Provide the (X, Y) coordinate of the cell's center where the given text is located.  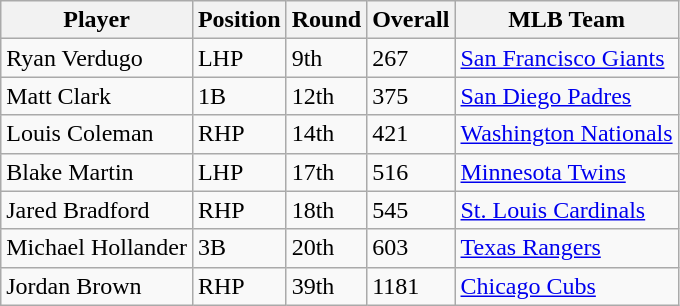
Jared Bradford (97, 210)
3B (239, 248)
St. Louis Cardinals (566, 210)
Overall (411, 20)
9th (326, 58)
375 (411, 96)
545 (411, 210)
Ryan Verdugo (97, 58)
1B (239, 96)
Blake Martin (97, 172)
Matt Clark (97, 96)
Washington Nationals (566, 134)
Texas Rangers (566, 248)
39th (326, 286)
421 (411, 134)
Position (239, 20)
17th (326, 172)
Minnesota Twins (566, 172)
Chicago Cubs (566, 286)
1181 (411, 286)
603 (411, 248)
San Diego Padres (566, 96)
516 (411, 172)
Louis Coleman (97, 134)
Round (326, 20)
14th (326, 134)
12th (326, 96)
20th (326, 248)
Player (97, 20)
MLB Team (566, 20)
18th (326, 210)
Jordan Brown (97, 286)
267 (411, 58)
San Francisco Giants (566, 58)
Michael Hollander (97, 248)
